Output the (x, y) coordinate of the center of the cell containing the given text.  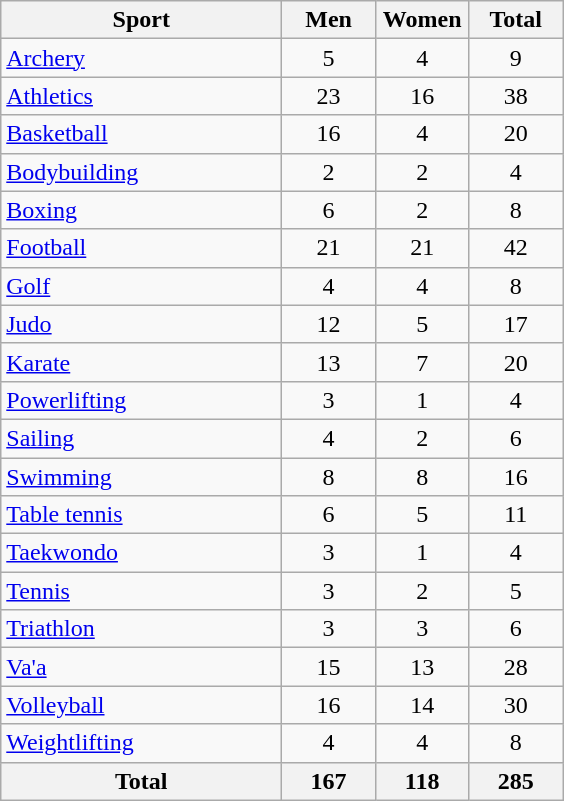
Weightlifting (142, 743)
23 (329, 96)
Judo (142, 324)
Taekwondo (142, 553)
7 (422, 362)
12 (329, 324)
Basketball (142, 134)
Sport (142, 20)
167 (329, 781)
Athletics (142, 96)
14 (422, 705)
28 (516, 667)
30 (516, 705)
118 (422, 781)
Bodybuilding (142, 172)
Powerlifting (142, 400)
Boxing (142, 210)
Volleyball (142, 705)
Women (422, 20)
Golf (142, 286)
9 (516, 58)
Sailing (142, 438)
Archery (142, 58)
Karate (142, 362)
38 (516, 96)
Football (142, 248)
17 (516, 324)
42 (516, 248)
285 (516, 781)
15 (329, 667)
Triathlon (142, 629)
Men (329, 20)
11 (516, 515)
Table tennis (142, 515)
Tennis (142, 591)
Swimming (142, 477)
Va'a (142, 667)
